Locate the cell with the specified text and output its (x, y) center coordinate. 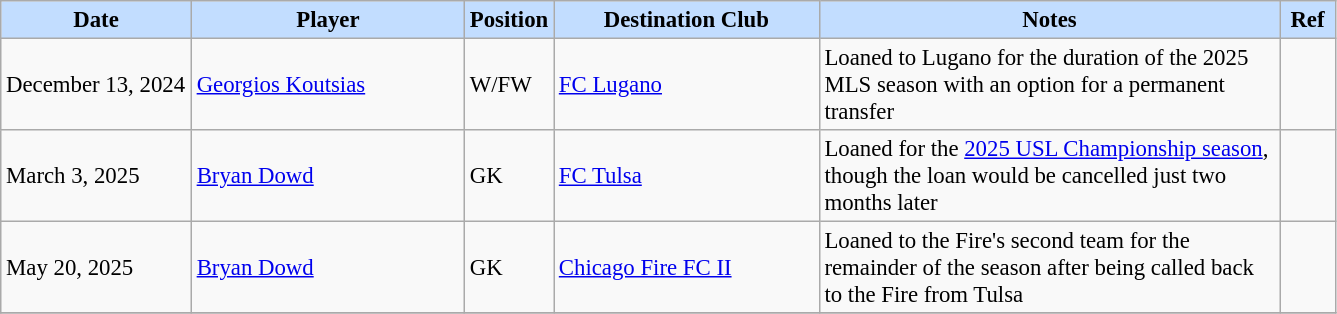
Notes (1050, 20)
W/FW (508, 85)
May 20, 2025 (96, 268)
Position (508, 20)
Loaned for the 2025 USL Championship season, though the loan would be cancelled just two months later (1050, 176)
March 3, 2025 (96, 176)
Loaned to Lugano for the duration of the 2025 MLS season with an option for a permanent transfer (1050, 85)
Georgios Koutsias (328, 85)
Player (328, 20)
Loaned to the Fire's second team for the remainder of the season after being called back to the Fire from Tulsa (1050, 268)
Date (96, 20)
FC Tulsa (687, 176)
December 13, 2024 (96, 85)
Ref (1308, 20)
FC Lugano (687, 85)
Chicago Fire FC II (687, 268)
Destination Club (687, 20)
